Pinpoint the cell where the given text exists, returning its [x, y] midpoint coordinate. 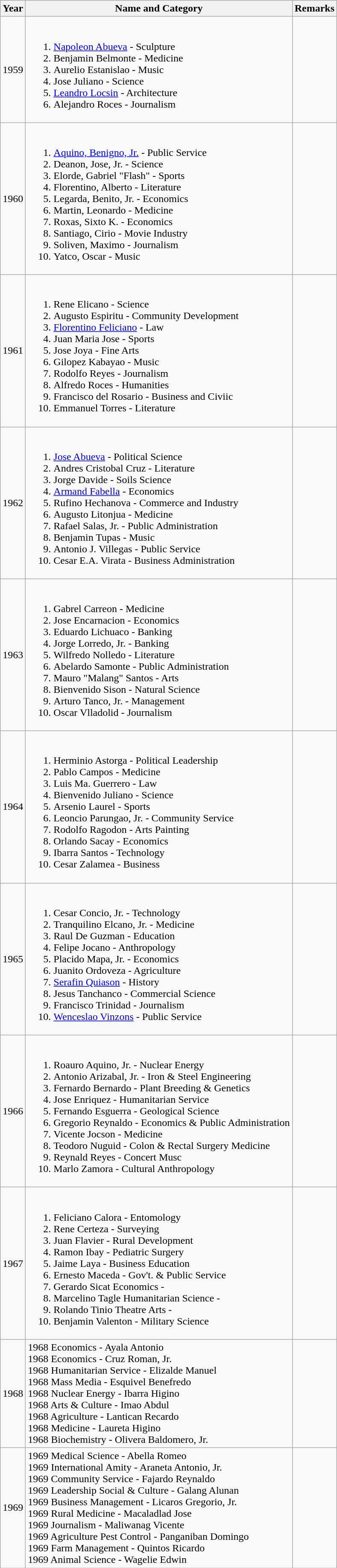
1966 [13, 1111]
Year [13, 9]
1964 [13, 807]
1959 [13, 70]
1967 [13, 1263]
1962 [13, 503]
Name and Category [159, 9]
1963 [13, 655]
1961 [13, 351]
1969 [13, 1508]
1968 [13, 1393]
1960 [13, 199]
1965 [13, 959]
Remarks [314, 9]
